Determine the (x, y) coordinate at the center of the cell enclosing the given text.  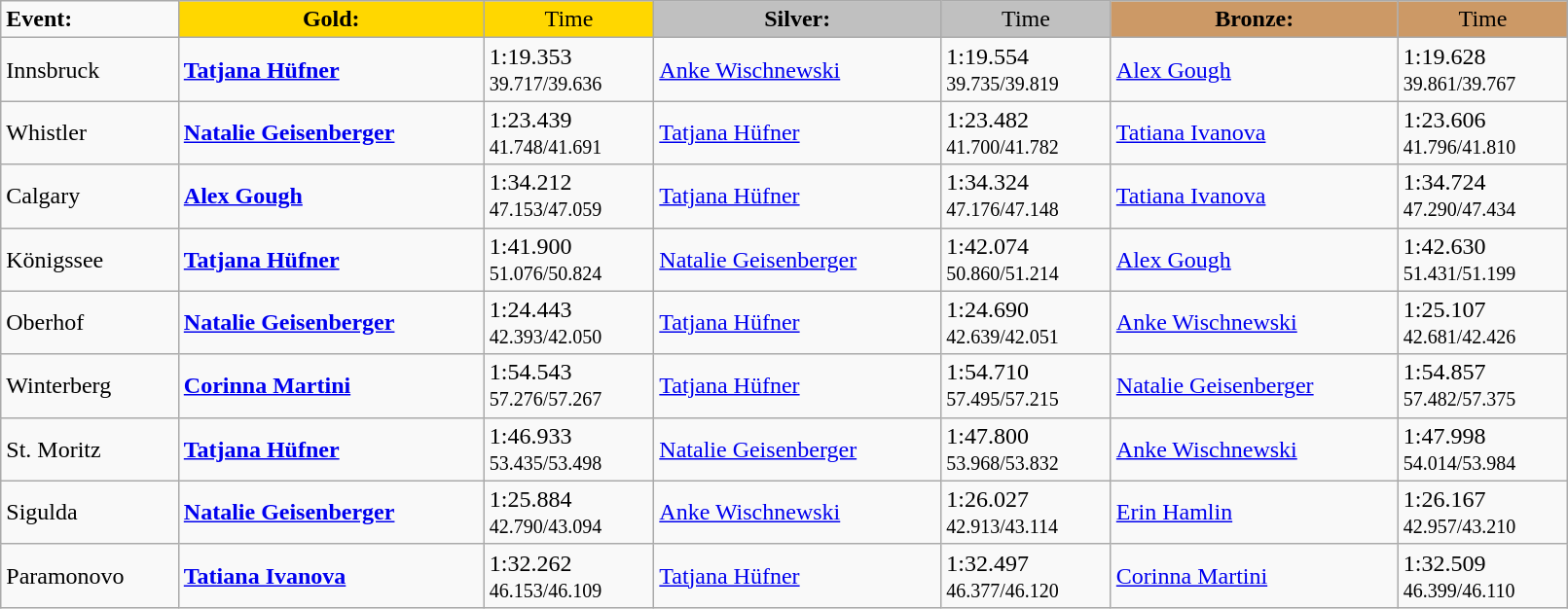
1:47.800 53.968/53.832 (1026, 449)
1:41.900 51.076/50.824 (568, 259)
1:19.628 39.861/39.767 (1483, 70)
St. Moritz (90, 449)
Oberhof (90, 323)
Calgary (90, 197)
Sigulda (90, 512)
1:26.16742.957/43.210 (1483, 512)
1:32.509 46.399/46.110 (1483, 576)
1:23.606 41.796/41.810 (1483, 132)
1:24.690 42.639/42.051 (1026, 323)
1:42.074 50.860/51.214 (1026, 259)
1:42.630 51.431/51.199 (1483, 259)
1:19.554 39.735/39.819 (1026, 70)
Innsbruck (90, 70)
Event: (90, 19)
Whistler (90, 132)
1:32.497 46.377/46.120 (1026, 576)
1:54.857 57.482/57.375 (1483, 385)
1:34.724 47.290/47.434 (1483, 197)
1:19.353 39.717/39.636 (568, 70)
1:54.543 57.276/57.267 (568, 385)
1:54.710 57.495/57.215 (1026, 385)
Königssee (90, 259)
1:46.933 53.435/53.498 (568, 449)
1:47.99854.014/53.984 (1483, 449)
Erin Hamlin (1254, 512)
1:23.482 41.700/41.782 (1026, 132)
Gold: (331, 19)
1:25.107 42.681/42.426 (1483, 323)
Winterberg (90, 385)
Silver: (798, 19)
1:25.884 42.790/43.094 (568, 512)
1:34.324 47.176/47.148 (1026, 197)
1:34.212 47.153/47.059 (568, 197)
1:26.02742.913/43.114 (1026, 512)
1:24.443 42.393/42.050 (568, 323)
1:32.262 46.153/46.109 (568, 576)
Bronze: (1254, 19)
Paramonovo (90, 576)
1:23.439 41.748/41.691 (568, 132)
